Output the (x, y) coordinate of the center of the cell containing the given text.  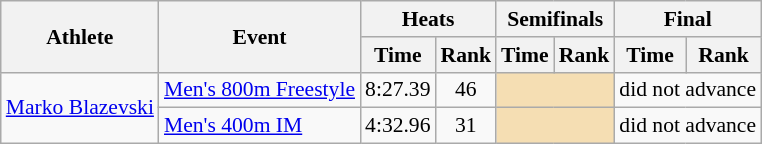
Heats (428, 19)
8:27.39 (398, 90)
46 (466, 90)
Athlete (80, 36)
4:32.96 (398, 126)
Marko Blazevski (80, 108)
Final (688, 19)
Event (260, 36)
31 (466, 126)
Semifinals (555, 19)
Men's 400m IM (260, 126)
Men's 800m Freestyle (260, 90)
